From the cell containing the given text, extract its center point as [x, y] coordinate. 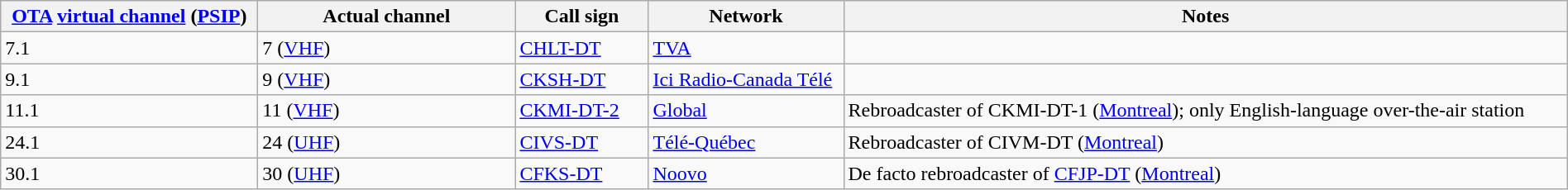
Actual channel [387, 17]
Rebroadcaster of CKMI-DT-1 (Montreal); only English-language over-the-air station [1206, 111]
Global [746, 111]
7.1 [129, 48]
30 (UHF) [387, 173]
CKMI-DT-2 [582, 111]
9.1 [129, 79]
CFKS-DT [582, 173]
TVA [746, 48]
11.1 [129, 111]
Télé-Québec [746, 142]
CIVS-DT [582, 142]
9 (VHF) [387, 79]
Network [746, 17]
11 (VHF) [387, 111]
Call sign [582, 17]
7 (VHF) [387, 48]
Notes [1206, 17]
24.1 [129, 142]
OTA virtual channel (PSIP) [129, 17]
Ici Radio-Canada Télé [746, 79]
De facto rebroadcaster of CFJP-DT (Montreal) [1206, 173]
24 (UHF) [387, 142]
Rebroadcaster of CIVM-DT (Montreal) [1206, 142]
Noovo [746, 173]
30.1 [129, 173]
CKSH-DT [582, 79]
CHLT-DT [582, 48]
